Find where the given text appears and provide that cell's center as [X, Y] coordinate. 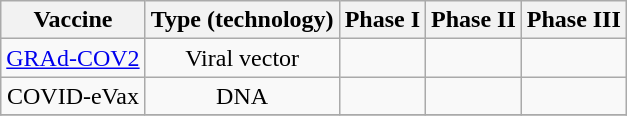
Vaccine [73, 20]
COVID-eVax [73, 96]
Phase I [382, 20]
Type (technology) [242, 20]
GRAd-COV2 [73, 58]
DNA [242, 96]
Phase III [574, 20]
Phase II [474, 20]
Viral vector [242, 58]
